Output the (x, y) coordinate of the center of the cell containing the given text.  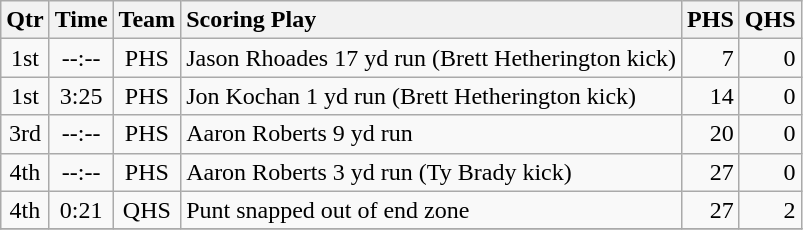
Time (81, 20)
0:21 (81, 210)
Punt snapped out of end zone (432, 210)
Jason Rhoades 17 yd run (Brett Hetherington kick) (432, 58)
Scoring Play (432, 20)
Aaron Roberts 3 yd run (Ty Brady kick) (432, 172)
3:25 (81, 96)
Aaron Roberts 9 yd run (432, 134)
2 (770, 210)
3rd (25, 134)
14 (711, 96)
7 (711, 58)
Jon Kochan 1 yd run (Brett Hetherington kick) (432, 96)
20 (711, 134)
Team (147, 20)
Qtr (25, 20)
